Search for the cell housing the specified text and yield its [X, Y] center coordinate. 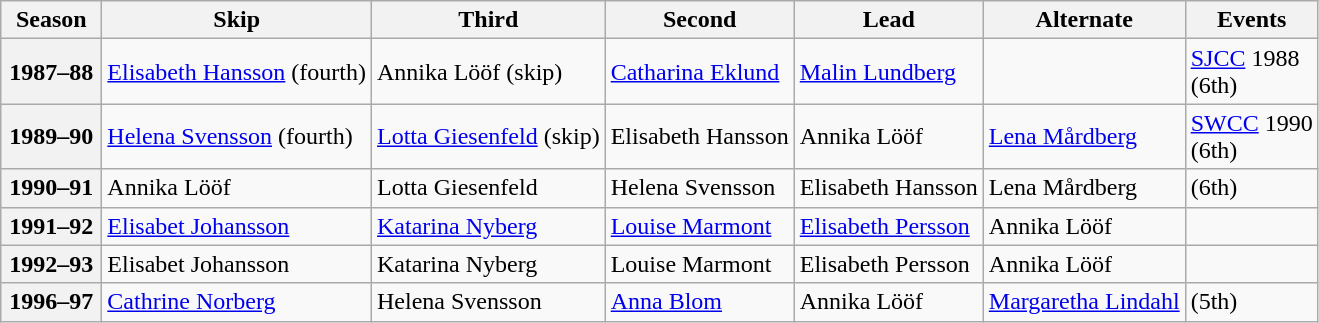
(5th) [1252, 302]
Annika Lööf (skip) [489, 72]
1987–88 [52, 72]
Lotta Giesenfeld [489, 188]
Lead [888, 20]
Third [489, 20]
SWCC 1990 (6th) [1252, 136]
Anna Blom [700, 302]
1989–90 [52, 136]
1992–93 [52, 264]
Malin Lundberg [888, 72]
Events [1252, 20]
1991–92 [52, 226]
1996–97 [52, 302]
Margaretha Lindahl [1084, 302]
Skip [237, 20]
(6th) [1252, 188]
Second [700, 20]
Lotta Giesenfeld (skip) [489, 136]
Helena Svensson (fourth) [237, 136]
Cathrine Norberg [237, 302]
Catharina Eklund [700, 72]
SJCC 1988 (6th) [1252, 72]
1990–91 [52, 188]
Season [52, 20]
Elisabeth Hansson (fourth) [237, 72]
Alternate [1084, 20]
